Determine the [x, y] coordinate at the center of the cell enclosing the given text.  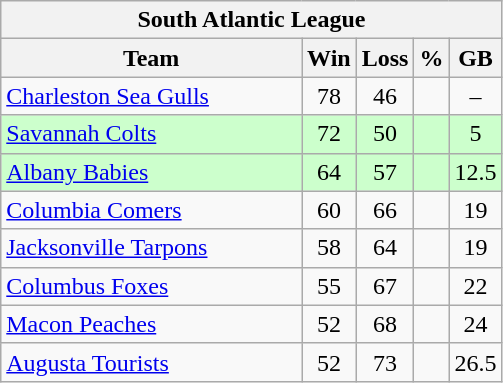
Jacksonville Tarpons [152, 248]
57 [385, 172]
26.5 [476, 362]
Columbia Comers [152, 210]
Loss [385, 58]
12.5 [476, 172]
Charleston Sea Gulls [152, 96]
Savannah Colts [152, 134]
GB [476, 58]
58 [330, 248]
78 [330, 96]
Team [152, 58]
73 [385, 362]
Augusta Tourists [152, 362]
South Atlantic League [252, 20]
Albany Babies [152, 172]
68 [385, 324]
% [432, 58]
5 [476, 134]
46 [385, 96]
24 [476, 324]
50 [385, 134]
Columbus Foxes [152, 286]
66 [385, 210]
22 [476, 286]
60 [330, 210]
Macon Peaches [152, 324]
– [476, 96]
67 [385, 286]
Win [330, 58]
72 [330, 134]
55 [330, 286]
